Pinpoint the cell where the given text exists, returning its (X, Y) midpoint coordinate. 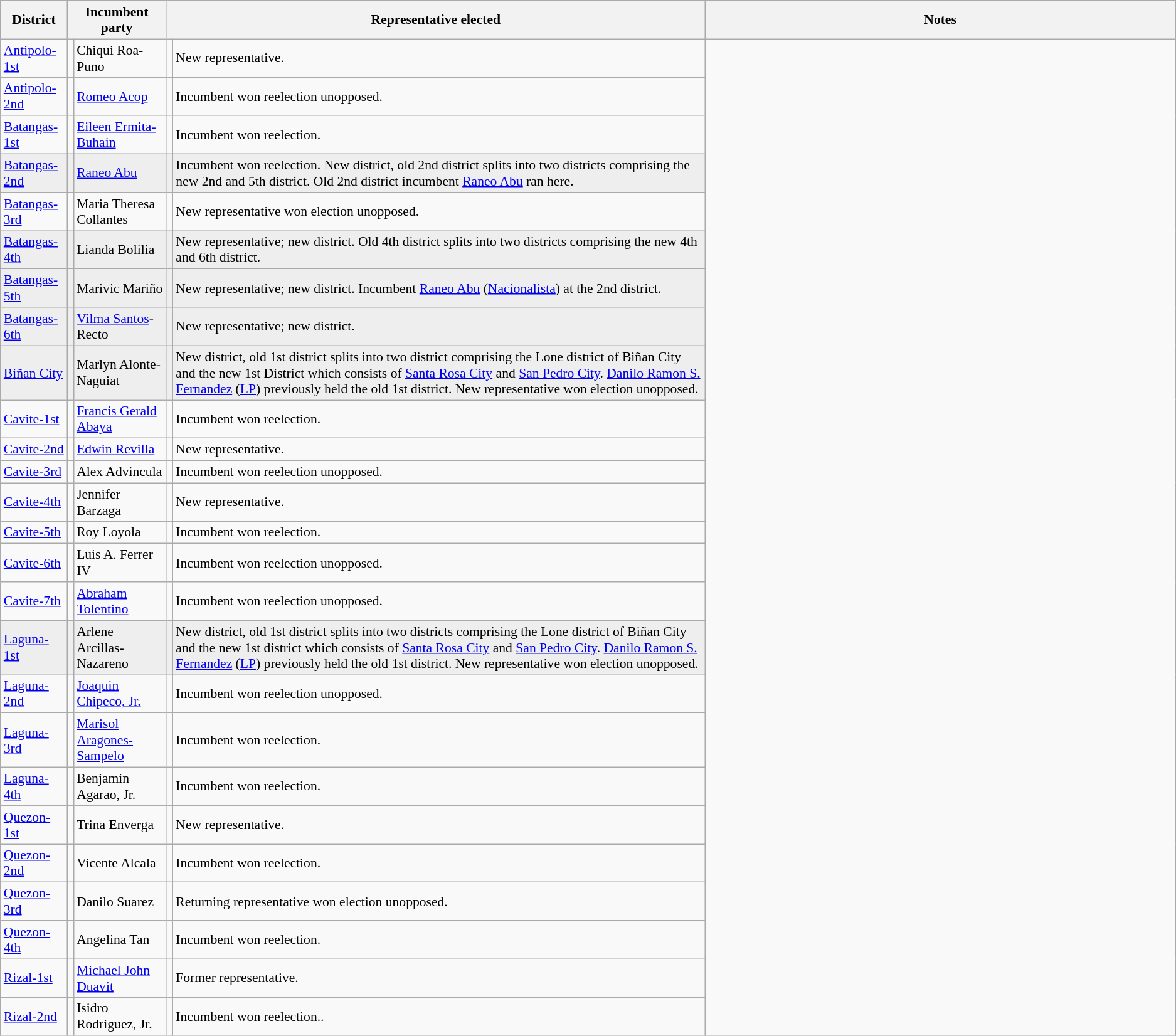
Batangas-4th (34, 250)
Batangas-2nd (34, 173)
Laguna-4th (34, 786)
Vilma Santos-Recto (120, 326)
Trina Enverga (120, 825)
Angelina Tan (120, 939)
Antipolo-2nd (34, 97)
Vicente Alcala (120, 863)
Quezon-4th (34, 939)
Laguna-1st (34, 647)
Cavite-5th (34, 532)
Incumbent won reelection.. (439, 1016)
Raneo Abu (120, 173)
Former representative. (439, 978)
New representative; new district. Old 4th district splits into two districts comprising the new 4th and 6th district. (439, 250)
Luis A. Ferrer IV (120, 563)
Isidro Rodriguez, Jr. (120, 1016)
Batangas-6th (34, 326)
Cavite-7th (34, 601)
Cavite-3rd (34, 472)
Danilo Suarez (120, 902)
Marivic Mariño (120, 288)
New representative; new district. Incumbent Raneo Abu (Nacionalista) at the 2nd district. (439, 288)
Marisol Aragones-Sampelo (120, 740)
Francis Gerald Abaya (120, 419)
Batangas-3rd (34, 212)
Abraham Tolentino (120, 601)
Rizal-1st (34, 978)
Biñan City (34, 373)
New representative; new district. (439, 326)
Quezon-3rd (34, 902)
Joaquin Chipeco, Jr. (120, 694)
District (34, 20)
Lianda Bolilia (120, 250)
Eileen Ermita-Buhain (120, 135)
Benjamin Agarao, Jr. (120, 786)
Chiqui Roa-Puno (120, 58)
Cavite-4th (34, 502)
Batangas-1st (34, 135)
Laguna-2nd (34, 694)
Cavite-1st (34, 419)
Rizal-2nd (34, 1016)
Jennifer Barzaga (120, 502)
Edwin Revilla (120, 450)
Returning representative won election unopposed. (439, 902)
Maria Theresa Collantes (120, 212)
Romeo Acop (120, 97)
Arlene Arcillas-Nazareno (120, 647)
Cavite-6th (34, 563)
Antipolo-1st (34, 58)
New representative won election unopposed. (439, 212)
Alex Advincula (120, 472)
Batangas-5th (34, 288)
Michael John Duavit (120, 978)
Marlyn Alonte-Naguiat (120, 373)
Quezon-2nd (34, 863)
Quezon-1st (34, 825)
Cavite-2nd (34, 450)
Laguna-3rd (34, 740)
Incumbent party (117, 20)
Notes (941, 20)
Roy Loyola (120, 532)
Representative elected (435, 20)
